Return [X, Y] of the center of cell containing provided text 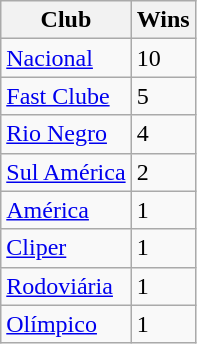
5 [163, 96]
Sul América [66, 172]
Fast Clube [66, 96]
2 [163, 172]
Rio Negro [66, 134]
4 [163, 134]
Wins [163, 20]
Cliper [66, 248]
10 [163, 58]
Nacional [66, 58]
América [66, 210]
Olímpico [66, 324]
Rodoviária [66, 286]
Club [66, 20]
